Scan for the cell matching the given text and deliver its [X, Y] coordinate at center. 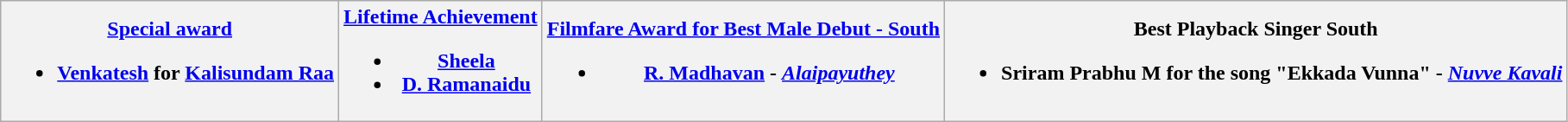
Lifetime AchievementSheelaD. Ramanaidu [441, 61]
Special awardVenkatesh for Kalisundam Raa [170, 61]
Best Playback Singer SouthSriram Prabhu M for the song "Ekkada Vunna" - Nuvve Kavali [1256, 61]
Filmfare Award for Best Male Debut - SouthR. Madhavan - Alaipayuthey [743, 61]
